Scan for the cell matching the given text and deliver its [x, y] coordinate at center. 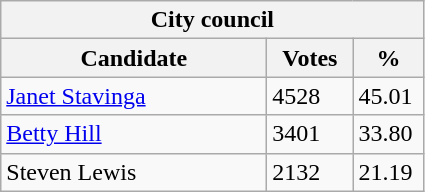
% [388, 58]
City council [212, 20]
Steven Lewis [134, 172]
45.01 [388, 96]
2132 [310, 172]
4528 [310, 96]
21.19 [388, 172]
Betty Hill [134, 134]
Janet Stavinga [134, 96]
33.80 [388, 134]
3401 [310, 134]
Votes [310, 58]
Candidate [134, 58]
